Identify which cell holds the provided text, then report its [x, y] central coordinate. 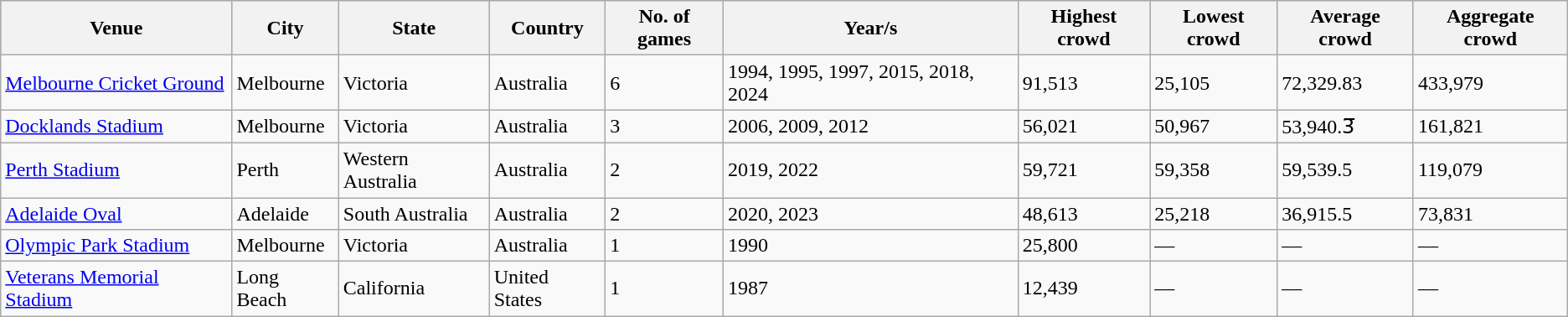
59,721 [1084, 169]
No. of games [665, 29]
2020, 2023 [870, 214]
State [414, 29]
Aggregate crowd [1490, 29]
United States [548, 288]
Adelaide [285, 214]
Perth [285, 169]
119,079 [1490, 169]
Country [548, 29]
48,613 [1084, 214]
South Australia [414, 214]
2006, 2009, 2012 [870, 127]
Melbourne Cricket Ground [116, 82]
56,021 [1084, 127]
50,967 [1214, 127]
73,831 [1490, 214]
25,105 [1214, 82]
Average crowd [1345, 29]
72,329.83 [1345, 82]
Highest crowd [1084, 29]
Venue [116, 29]
Olympic Park Stadium [116, 246]
Perth Stadium [116, 169]
36,915.5 [1345, 214]
California [414, 288]
59,539.5 [1345, 169]
25,218 [1214, 214]
Long Beach [285, 288]
Docklands Stadium [116, 127]
53,940.3̅ [1345, 127]
1994, 1995, 1997, 2015, 2018, 2024 [870, 82]
1987 [870, 288]
Year/s [870, 29]
6 [665, 82]
59,358 [1214, 169]
161,821 [1490, 127]
3 [665, 127]
12,439 [1084, 288]
433,979 [1490, 82]
Lowest crowd [1214, 29]
Adelaide Oval [116, 214]
2019, 2022 [870, 169]
25,800 [1084, 246]
1990 [870, 246]
City [285, 29]
Western Australia [414, 169]
91,513 [1084, 82]
Veterans Memorial Stadium [116, 288]
